Pinpoint the cell where the given text exists, returning its (X, Y) midpoint coordinate. 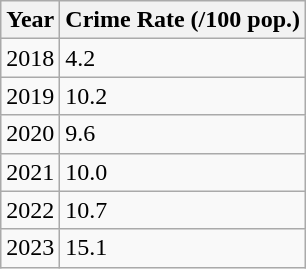
2023 (30, 248)
2018 (30, 58)
4.2 (183, 58)
2021 (30, 172)
2019 (30, 96)
15.1 (183, 248)
10.0 (183, 172)
9.6 (183, 134)
2022 (30, 210)
10.2 (183, 96)
2020 (30, 134)
10.7 (183, 210)
Year (30, 20)
Crime Rate (/100 pop.) (183, 20)
